Search for the cell housing the specified text and yield its (x, y) center coordinate. 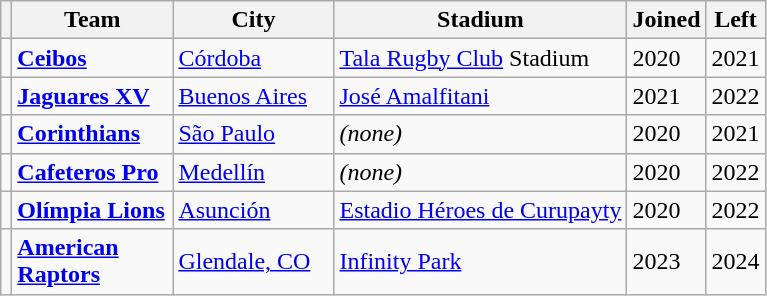
Córdoba (254, 58)
São Paulo (254, 134)
Jaguares XV (92, 96)
2024 (736, 262)
Olímpia Lions (92, 210)
American Raptors (92, 262)
Joined (666, 20)
2023 (666, 262)
Medellín (254, 172)
City (254, 20)
Estadio Héroes de Curupayty (480, 210)
Team (92, 20)
Cafeteros Pro (92, 172)
Ceibos (92, 58)
Tala Rugby Club Stadium (480, 58)
José Amalfitani (480, 96)
Corinthians (92, 134)
Stadium (480, 20)
Buenos Aires (254, 96)
Asunción (254, 210)
Left (736, 20)
Glendale, CO (254, 262)
Infinity Park (480, 262)
